Return the (X, Y) coordinate for the center point of the cell that contains the specified text.  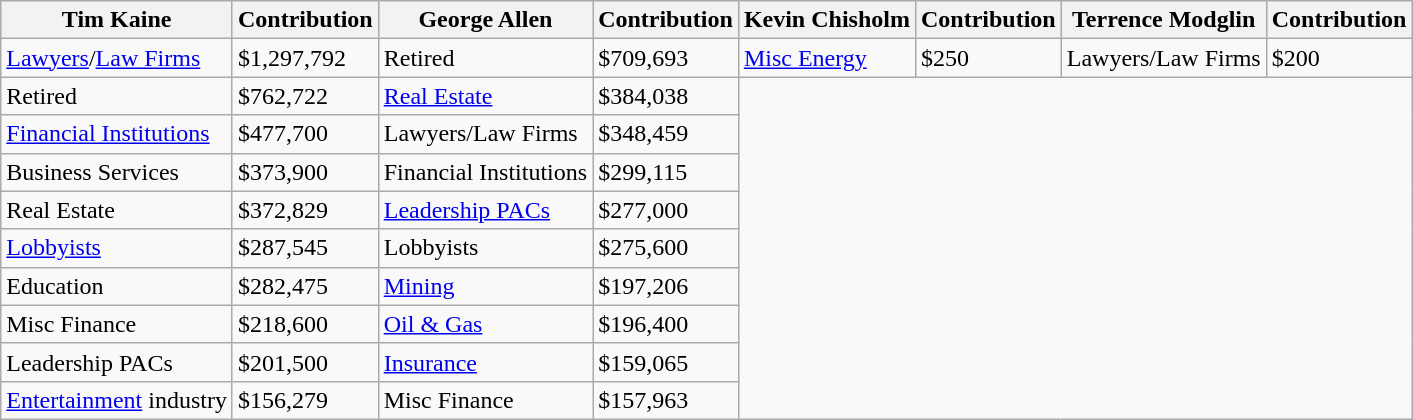
Entertainment industry (117, 400)
$299,115 (666, 172)
$218,600 (305, 324)
$372,829 (305, 210)
Education (117, 286)
$275,600 (666, 248)
$200 (1339, 58)
Misc Energy (826, 58)
$373,900 (305, 172)
$282,475 (305, 286)
Tim Kaine (117, 20)
Terrence Modglin (1164, 20)
George Allen (485, 20)
Mining (485, 286)
$156,279 (305, 400)
$1,297,792 (305, 58)
$250 (988, 58)
$762,722 (305, 96)
$384,038 (666, 96)
Oil & Gas (485, 324)
$277,000 (666, 210)
$709,693 (666, 58)
$287,545 (305, 248)
$477,700 (305, 134)
Business Services (117, 172)
$196,400 (666, 324)
Kevin Chisholm (826, 20)
$348,459 (666, 134)
$201,500 (305, 362)
$157,963 (666, 400)
Insurance (485, 362)
$197,206 (666, 286)
$159,065 (666, 362)
